Return the [X, Y] coordinate for the center point of the cell that contains the specified text.  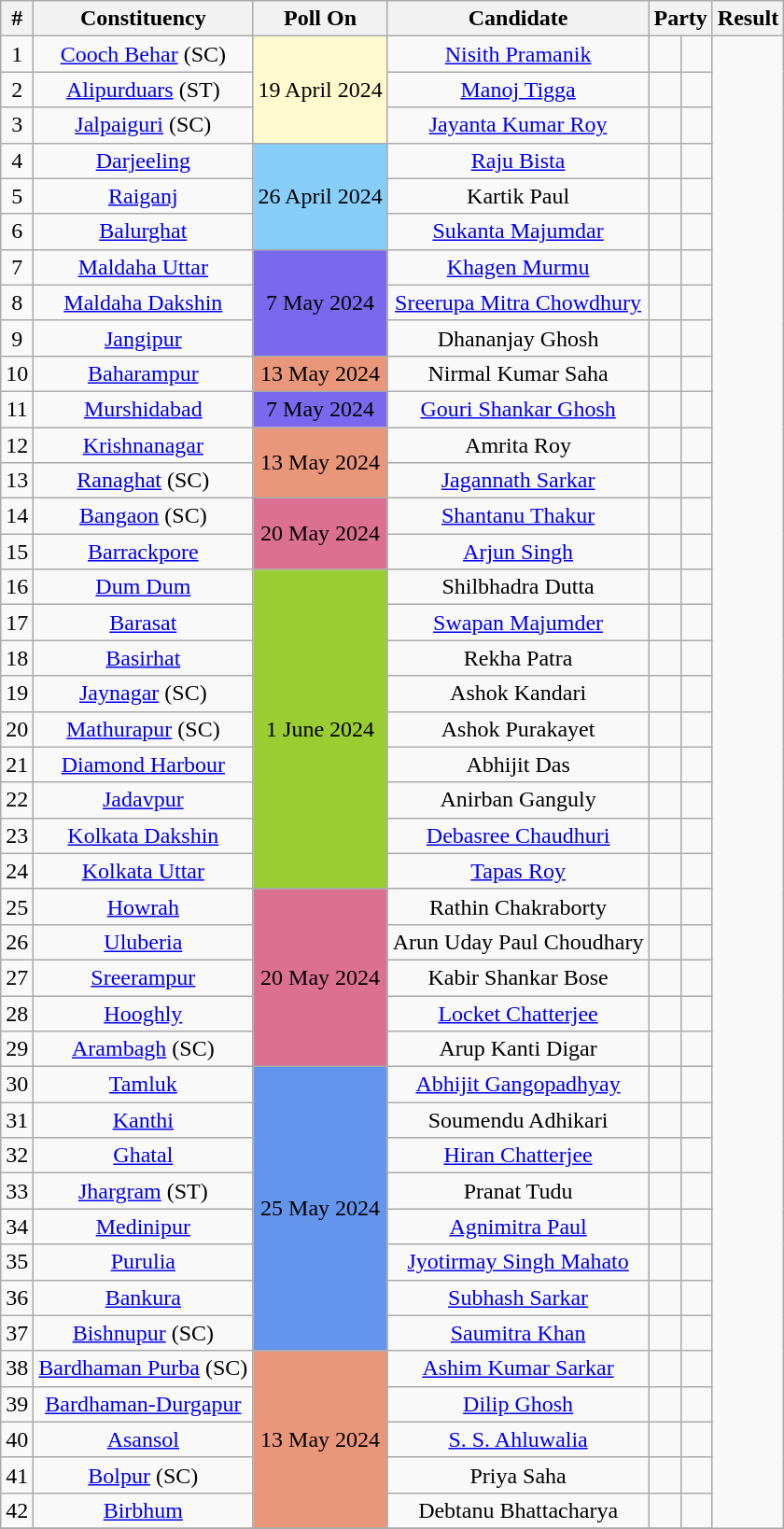
39 [17, 1404]
29 [17, 1049]
# [17, 19]
Bolpur (SC) [144, 1475]
Party [680, 19]
Swapan Majumder [518, 623]
14 [17, 516]
34 [17, 1227]
Dum Dum [144, 587]
19 April 2024 [320, 90]
Raju Bista [518, 161]
Agnimitra Paul [518, 1227]
Gouri Shankar Ghosh [518, 409]
30 [17, 1085]
22 [17, 800]
Constituency [144, 19]
27 [17, 977]
11 [17, 409]
Raiganj [144, 196]
Jyotirmay Singh Mahato [518, 1262]
Ashok Kandari [518, 694]
19 [17, 694]
38 [17, 1368]
1 [17, 54]
35 [17, 1262]
Ashok Purakayet [518, 729]
Sukanta Majumdar [518, 231]
Ashim Kumar Sarkar [518, 1368]
1 June 2024 [320, 730]
25 [17, 906]
21 [17, 764]
Ranaghat (SC) [144, 481]
17 [17, 623]
Soumendu Adhikari [518, 1120]
10 [17, 373]
Baharampur [144, 373]
Jaynagar (SC) [144, 694]
16 [17, 587]
9 [17, 338]
12 [17, 445]
Pranat Tudu [518, 1191]
Purulia [144, 1262]
Poll On [320, 19]
Arup Kanti Digar [518, 1049]
Nisith Pramanik [518, 54]
Asansol [144, 1439]
8 [17, 302]
37 [17, 1333]
Sreerampur [144, 977]
Shantanu Thakur [518, 516]
Barrackpore [144, 552]
5 [17, 196]
4 [17, 161]
Howrah [144, 906]
Anirban Ganguly [518, 800]
Darjeeling [144, 161]
Locket Chatterjee [518, 1013]
Kolkata Uttar [144, 871]
Maldaha Dakshin [144, 302]
Arjun Singh [518, 552]
Uluberia [144, 942]
Debtanu Bhattacharya [518, 1510]
25 May 2024 [320, 1209]
Barasat [144, 623]
Hiran Chatterjee [518, 1156]
Ghatal [144, 1156]
Arun Uday Paul Choudhary [518, 942]
24 [17, 871]
Kabir Shankar Bose [518, 977]
S. S. Ahluwalia [518, 1439]
28 [17, 1013]
Candidate [518, 19]
Bangaon (SC) [144, 516]
Arambagh (SC) [144, 1049]
7 [17, 267]
Hooghly [144, 1013]
Diamond Harbour [144, 764]
Bardhaman Purba (SC) [144, 1368]
Kartik Paul [518, 196]
Jadavpur [144, 800]
Debasree Chaudhuri [518, 835]
Abhijit Gangopadhyay [518, 1085]
Rekha Patra [518, 658]
Birbhum [144, 1510]
20 [17, 729]
13 [17, 481]
18 [17, 658]
Abhijit Das [518, 764]
Bishnupur (SC) [144, 1333]
36 [17, 1298]
Dhananjay Ghosh [518, 338]
Mathurapur (SC) [144, 729]
Rathin Chakraborty [518, 906]
40 [17, 1439]
Jalpaiguri (SC) [144, 125]
Jhargram (ST) [144, 1191]
Tapas Roy [518, 871]
Alipurduars (ST) [144, 90]
3 [17, 125]
Medinipur [144, 1227]
Subhash Sarkar [518, 1298]
32 [17, 1156]
Jangipur [144, 338]
33 [17, 1191]
Jagannath Sarkar [518, 481]
Murshidabad [144, 409]
Sreerupa Mitra Chowdhury [518, 302]
Result [748, 19]
26 April 2024 [320, 196]
Basirhat [144, 658]
Jayanta Kumar Roy [518, 125]
Saumitra Khan [518, 1333]
Dilip Ghosh [518, 1404]
Amrita Roy [518, 445]
Tamluk [144, 1085]
Kanthi [144, 1120]
Shilbhadra Dutta [518, 587]
Kolkata Dakshin [144, 835]
42 [17, 1510]
Khagen Murmu [518, 267]
6 [17, 231]
23 [17, 835]
Manoj Tigga [518, 90]
Bardhaman-Durgapur [144, 1404]
2 [17, 90]
31 [17, 1120]
Bankura [144, 1298]
Balurghat [144, 231]
Maldaha Uttar [144, 267]
Krishnanagar [144, 445]
Priya Saha [518, 1475]
Cooch Behar (SC) [144, 54]
15 [17, 552]
26 [17, 942]
Nirmal Kumar Saha [518, 373]
41 [17, 1475]
